Provide the [X, Y] coordinate of the cell's center where the given text is located.  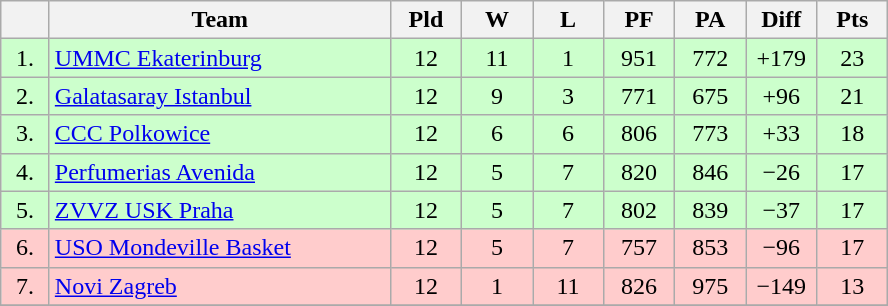
839 [710, 210]
675 [710, 96]
Pts [852, 20]
−26 [782, 172]
21 [852, 96]
+33 [782, 134]
1. [26, 58]
18 [852, 134]
−149 [782, 286]
USO Mondeville Basket [220, 248]
771 [640, 96]
757 [640, 248]
Team [220, 20]
5. [26, 210]
CCC Polkowice [220, 134]
846 [710, 172]
Diff [782, 20]
951 [640, 58]
W [496, 20]
23 [852, 58]
9 [496, 96]
+179 [782, 58]
802 [640, 210]
2. [26, 96]
L [568, 20]
6. [26, 248]
826 [640, 286]
806 [640, 134]
PF [640, 20]
−96 [782, 248]
Novi Zagreb [220, 286]
975 [710, 286]
ZVVZ USK Praha [220, 210]
3 [568, 96]
Galatasaray Istanbul [220, 96]
773 [710, 134]
+96 [782, 96]
PA [710, 20]
−37 [782, 210]
Pld [426, 20]
4. [26, 172]
7. [26, 286]
Perfumerias Avenida [220, 172]
UMMC Ekaterinburg [220, 58]
772 [710, 58]
3. [26, 134]
820 [640, 172]
853 [710, 248]
13 [852, 286]
